Pinpoint the cell where the given text exists, returning its [x, y] midpoint coordinate. 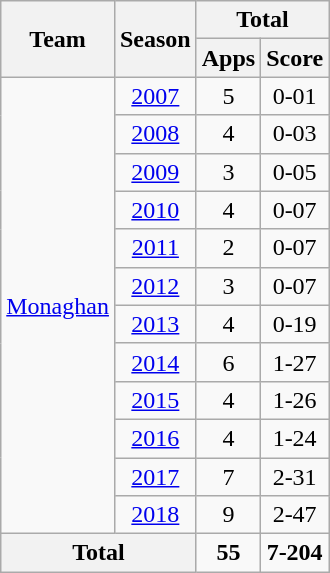
0-03 [295, 134]
2010 [155, 210]
1-26 [295, 400]
7 [228, 477]
Season [155, 39]
2 [228, 248]
2017 [155, 477]
2007 [155, 96]
55 [228, 553]
Monaghan [58, 306]
2016 [155, 438]
Score [295, 58]
2-31 [295, 477]
6 [228, 362]
0-01 [295, 96]
2008 [155, 134]
2015 [155, 400]
5 [228, 96]
2012 [155, 286]
2011 [155, 248]
Apps [228, 58]
0-05 [295, 172]
2-47 [295, 515]
Team [58, 39]
0-19 [295, 324]
9 [228, 515]
2014 [155, 362]
7-204 [295, 553]
2018 [155, 515]
2013 [155, 324]
1-27 [295, 362]
1-24 [295, 438]
2009 [155, 172]
